Capture the cell that displays the provided text and extract its [X, Y] central coordinate. 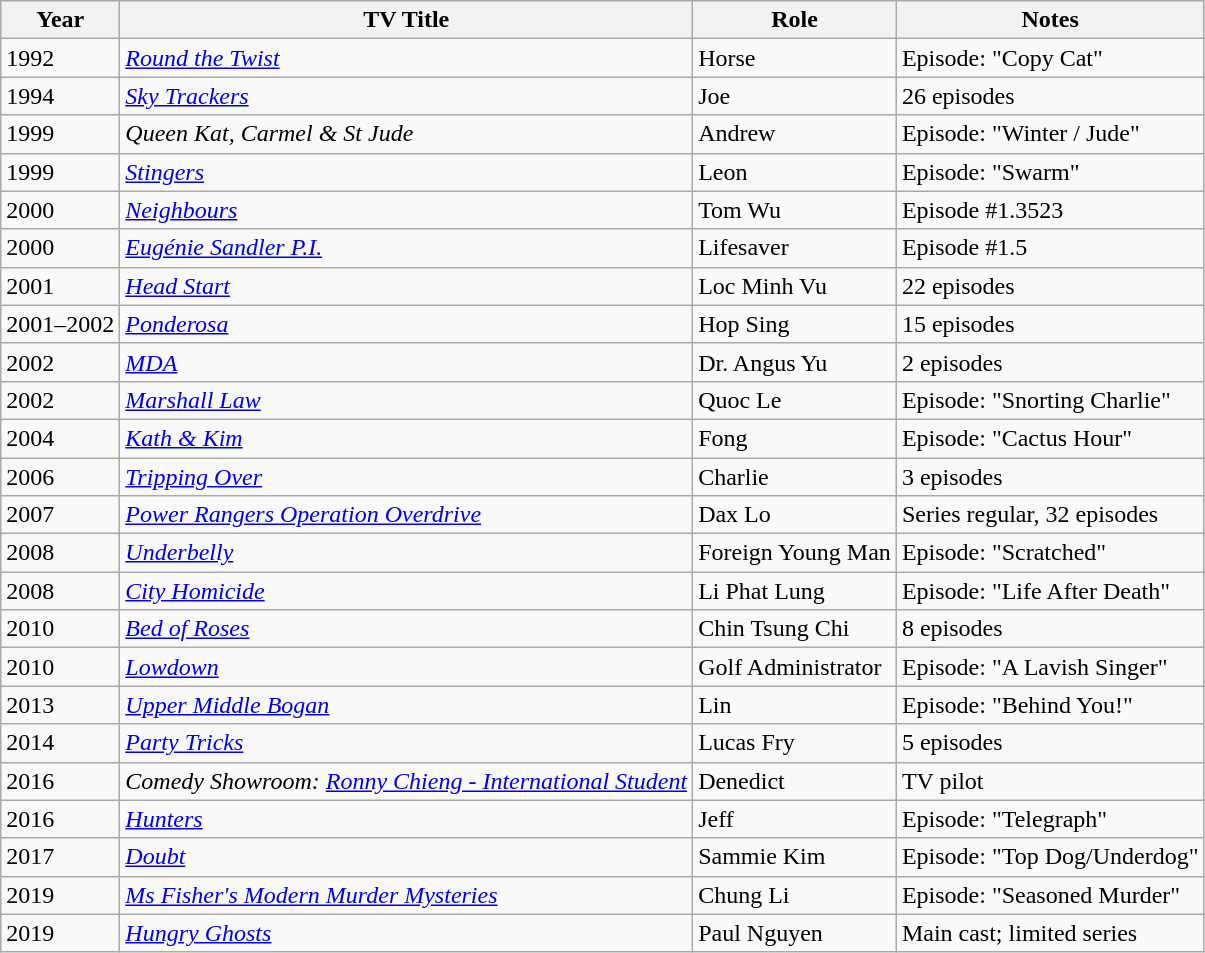
Leon [795, 172]
2007 [60, 515]
Neighbours [406, 210]
Loc Minh Vu [795, 286]
Episode: "Behind You!" [1050, 705]
Chung Li [795, 895]
Fong [795, 438]
Ms Fisher's Modern Murder Mysteries [406, 895]
8 episodes [1050, 629]
Paul Nguyen [795, 933]
Round the Twist [406, 58]
Episode: "A Lavish Singer" [1050, 667]
22 episodes [1050, 286]
Notes [1050, 20]
Episode: "Seasoned Murder" [1050, 895]
Stingers [406, 172]
Comedy Showroom: Ronny Chieng - International Student [406, 781]
Doubt [406, 857]
26 episodes [1050, 96]
Tom Wu [795, 210]
Lifesaver [795, 248]
Main cast; limited series [1050, 933]
Charlie [795, 477]
Li Phat Lung [795, 591]
Marshall Law [406, 400]
Horse [795, 58]
Episode: "Top Dog/Underdog" [1050, 857]
Episode #1.5 [1050, 248]
2001–2002 [60, 324]
Episode #1.3523 [1050, 210]
Head Start [406, 286]
2001 [60, 286]
2017 [60, 857]
2 episodes [1050, 362]
Lucas Fry [795, 743]
Power Rangers Operation Overdrive [406, 515]
Episode: "Copy Cat" [1050, 58]
Sammie Kim [795, 857]
2004 [60, 438]
Hop Sing [795, 324]
Lin [795, 705]
Hungry Ghosts [406, 933]
Episode: "Life After Death" [1050, 591]
15 episodes [1050, 324]
Episode: "Scratched" [1050, 553]
1994 [60, 96]
Episode: "Telegraph" [1050, 819]
Jeff [795, 819]
Bed of Roses [406, 629]
Sky Trackers [406, 96]
Golf Administrator [795, 667]
Episode: "Winter / Jude" [1050, 134]
Underbelly [406, 553]
Tripping Over [406, 477]
Episode: "Swarm" [1050, 172]
Chin Tsung Chi [795, 629]
Episode: "Snorting Charlie" [1050, 400]
1992 [60, 58]
Lowdown [406, 667]
2006 [60, 477]
3 episodes [1050, 477]
Episode: "Cactus Hour" [1050, 438]
Upper Middle Bogan [406, 705]
TV pilot [1050, 781]
Role [795, 20]
Joe [795, 96]
5 episodes [1050, 743]
Ponderosa [406, 324]
TV Title [406, 20]
City Homicide [406, 591]
Kath & Kim [406, 438]
Party Tricks [406, 743]
Quoc Le [795, 400]
Andrew [795, 134]
Dr. Angus Yu [795, 362]
Year [60, 20]
2014 [60, 743]
MDA [406, 362]
Dax Lo [795, 515]
2013 [60, 705]
Foreign Young Man [795, 553]
Eugénie Sandler P.I. [406, 248]
Series regular, 32 episodes [1050, 515]
Hunters [406, 819]
Queen Kat, Carmel & St Jude [406, 134]
Denedict [795, 781]
